Find where the given text appears and provide that cell's center as [x, y] coordinate. 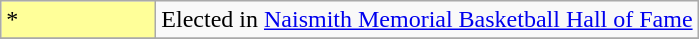
* [78, 20]
Elected in Naismith Memorial Basketball Hall of Fame [427, 20]
